Provide the (X, Y) coordinate of the cell's center where the given text is located.  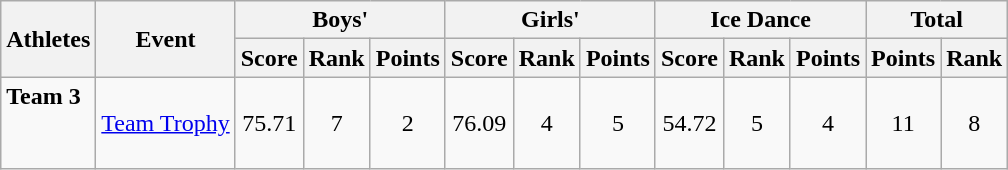
Event (166, 39)
11 (904, 123)
2 (408, 123)
Boys' (340, 20)
Team Trophy (166, 123)
54.72 (689, 123)
76.09 (479, 123)
Girls' (550, 20)
Ice Dance (760, 20)
Athletes (48, 39)
Team 3 (48, 123)
8 (974, 123)
75.71 (269, 123)
7 (336, 123)
Total (937, 20)
